Return the (X, Y) coordinate for the center point of the cell that contains the specified text.  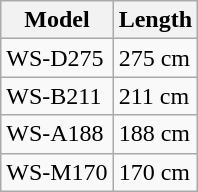
WS-B211 (57, 96)
Model (57, 20)
188 cm (155, 134)
WS-A188 (57, 134)
170 cm (155, 172)
WS-D275 (57, 58)
Length (155, 20)
WS-M170 (57, 172)
211 cm (155, 96)
275 cm (155, 58)
